Detect which cell encompasses the target text, then output its [x, y] center coordinate. 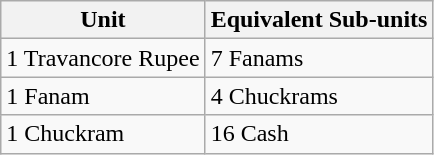
1 Chuckram [103, 134]
4 Chuckrams [319, 96]
16 Cash [319, 134]
7 Fanams [319, 58]
Unit [103, 20]
1 Travancore Rupee [103, 58]
1 Fanam [103, 96]
Equivalent Sub-units [319, 20]
